From the cell containing the given text, extract its center point as [X, Y] coordinate. 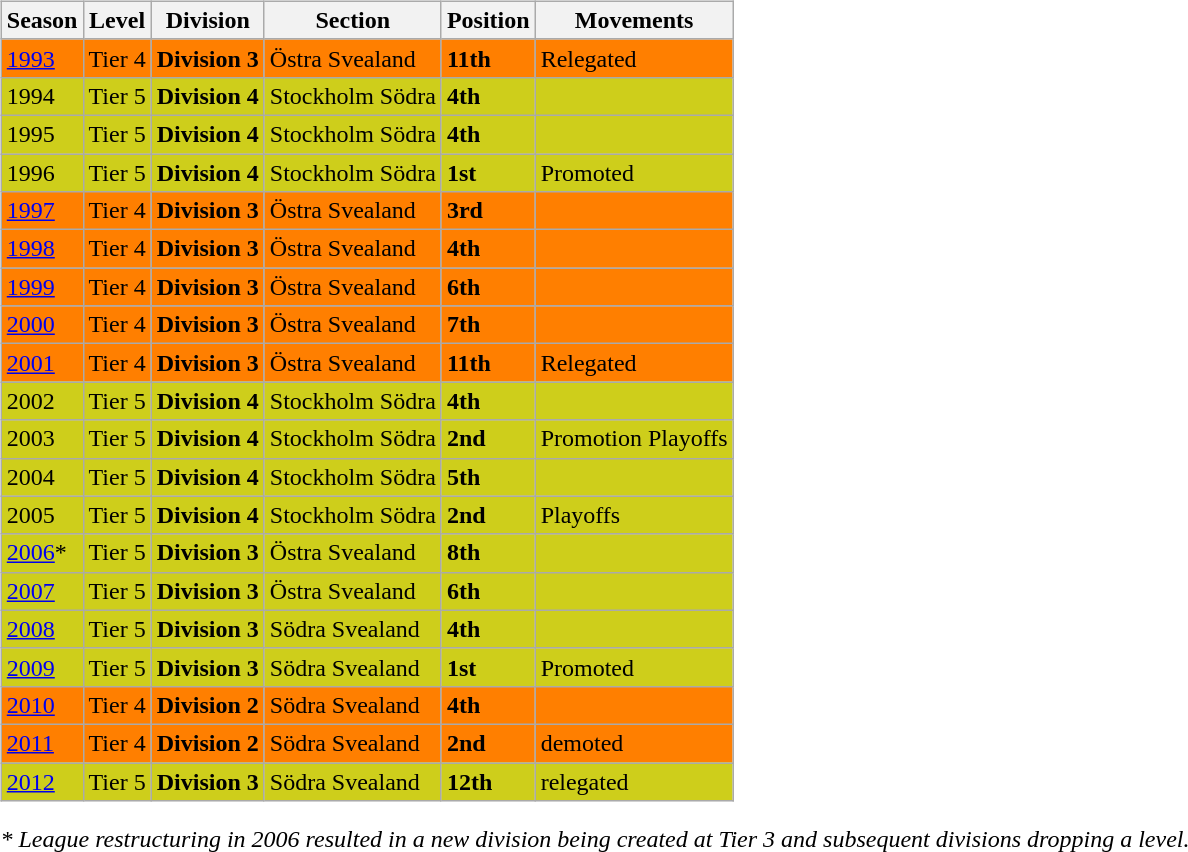
2000 [42, 325]
1998 [42, 249]
1997 [42, 211]
8th [488, 553]
7th [488, 325]
Season [42, 20]
2001 [42, 363]
demoted [634, 743]
2006* [42, 553]
5th [488, 477]
2009 [42, 667]
2005 [42, 515]
Promotion Playoffs [634, 439]
2007 [42, 591]
Division [208, 20]
3rd [488, 211]
relegated [634, 781]
1999 [42, 287]
2012 [42, 781]
2010 [42, 705]
2002 [42, 401]
2008 [42, 629]
2003 [42, 439]
Movements [634, 20]
12th [488, 781]
1994 [42, 96]
1993 [42, 58]
2004 [42, 477]
Playoffs [634, 515]
1995 [42, 134]
2011 [42, 743]
Position [488, 20]
Section [352, 20]
1996 [42, 173]
Level [117, 20]
